Determine the (X, Y) coordinate at the center of the cell enclosing the given text.  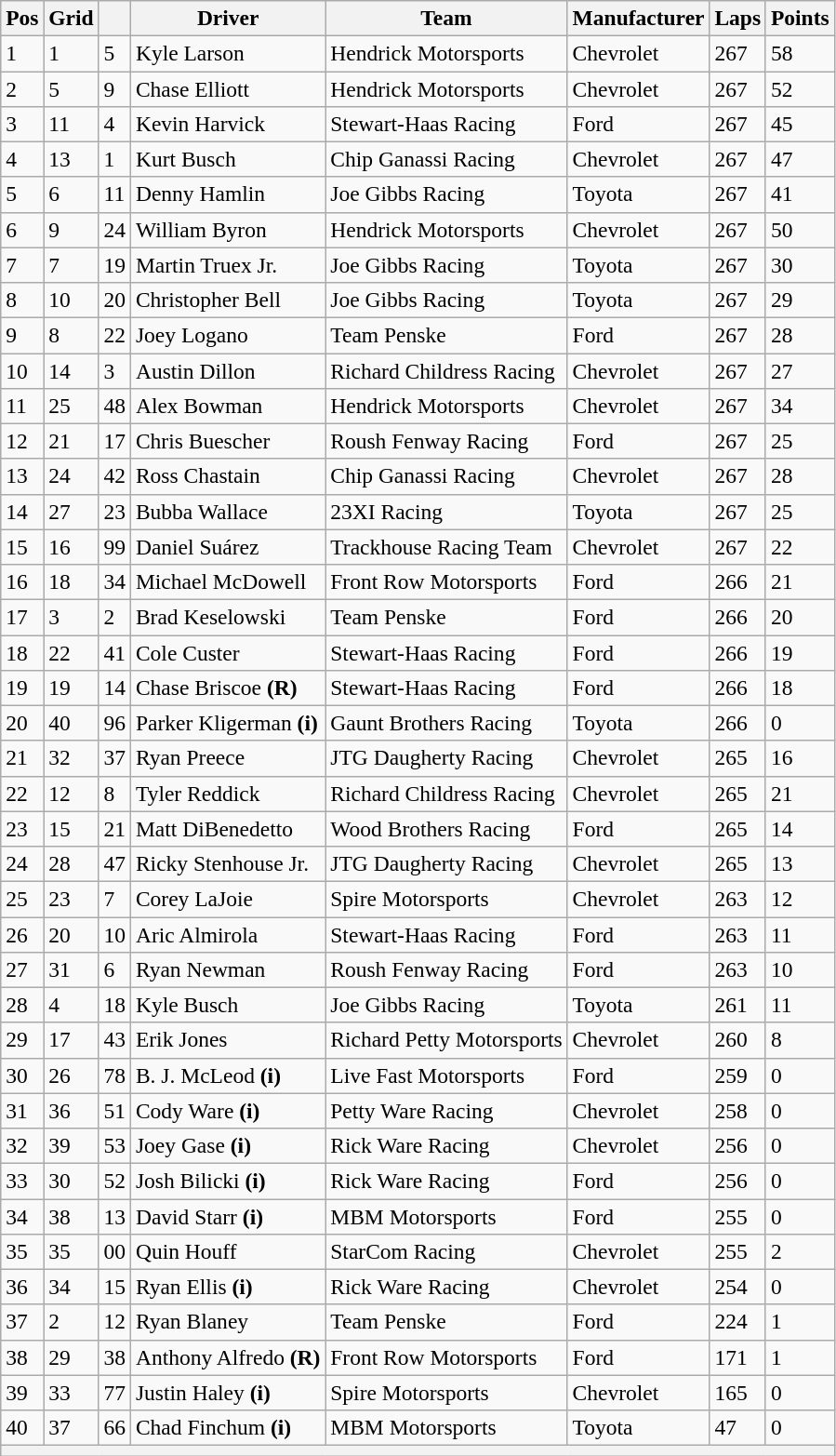
50 (800, 230)
Manufacturer (638, 18)
Kurt Busch (227, 159)
Erik Jones (227, 1040)
Ross Chastain (227, 476)
Chase Elliott (227, 88)
Richard Petty Motorsports (446, 1040)
Ryan Newman (227, 969)
Michael McDowell (227, 581)
23XI Racing (446, 512)
Alex Bowman (227, 406)
43 (114, 1040)
Ricky Stenhouse Jr. (227, 863)
David Starr (i) (227, 1216)
Grid (71, 18)
Josh Bilicki (i) (227, 1181)
Kyle Busch (227, 1005)
51 (114, 1111)
42 (114, 476)
Petty Ware Racing (446, 1111)
45 (800, 124)
Trackhouse Racing Team (446, 547)
Anthony Alfredo (R) (227, 1357)
B. J. McLeod (i) (227, 1075)
96 (114, 723)
Team (446, 18)
Ryan Preece (227, 758)
53 (114, 1145)
Daniel Suárez (227, 547)
Chad Finchum (i) (227, 1427)
260 (738, 1040)
Wood Brothers Racing (446, 829)
Ryan Blaney (227, 1322)
254 (738, 1287)
Driver (227, 18)
Quin Houff (227, 1251)
00 (114, 1251)
Corey LaJoie (227, 899)
Ryan Ellis (i) (227, 1287)
Chase Briscoe (R) (227, 688)
48 (114, 406)
78 (114, 1075)
Justin Haley (i) (227, 1393)
Cole Custer (227, 652)
Laps (738, 18)
258 (738, 1111)
259 (738, 1075)
Gaunt Brothers Racing (446, 723)
Austin Dillon (227, 370)
Martin Truex Jr. (227, 265)
Chris Buescher (227, 441)
Matt DiBenedetto (227, 829)
William Byron (227, 230)
66 (114, 1427)
Parker Kligerman (i) (227, 723)
Live Fast Motorsports (446, 1075)
Joey Logano (227, 335)
Kyle Larson (227, 53)
Joey Gase (i) (227, 1145)
261 (738, 1005)
Pos (22, 18)
Brad Keselowski (227, 617)
Cody Ware (i) (227, 1111)
StarCom Racing (446, 1251)
Kevin Harvick (227, 124)
165 (738, 1393)
224 (738, 1322)
Aric Almirola (227, 934)
Christopher Bell (227, 300)
77 (114, 1393)
Denny Hamlin (227, 194)
Bubba Wallace (227, 512)
Points (800, 18)
Tyler Reddick (227, 794)
58 (800, 53)
99 (114, 547)
171 (738, 1357)
